Find where the given text appears and provide that cell's center as [X, Y] coordinate. 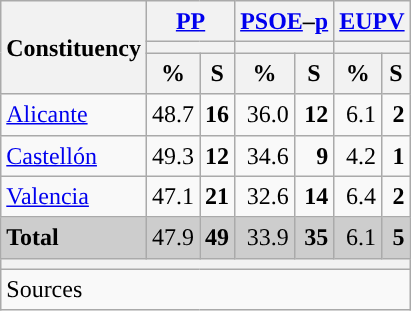
49.3 [172, 156]
Castellón [74, 156]
5 [396, 238]
1 [396, 156]
Sources [206, 290]
33.9 [265, 238]
14 [314, 196]
49 [218, 238]
4.2 [358, 156]
Alicante [74, 114]
21 [218, 196]
32.6 [265, 196]
PSOE–p [284, 22]
47.9 [172, 238]
36.0 [265, 114]
48.7 [172, 114]
35 [314, 238]
34.6 [265, 156]
Valencia [74, 196]
9 [314, 156]
PP [190, 22]
16 [218, 114]
6.4 [358, 196]
Total [74, 238]
47.1 [172, 196]
EUPV [372, 22]
Constituency [74, 48]
